Determine the [x, y] coordinate at the center of the cell enclosing the given text.  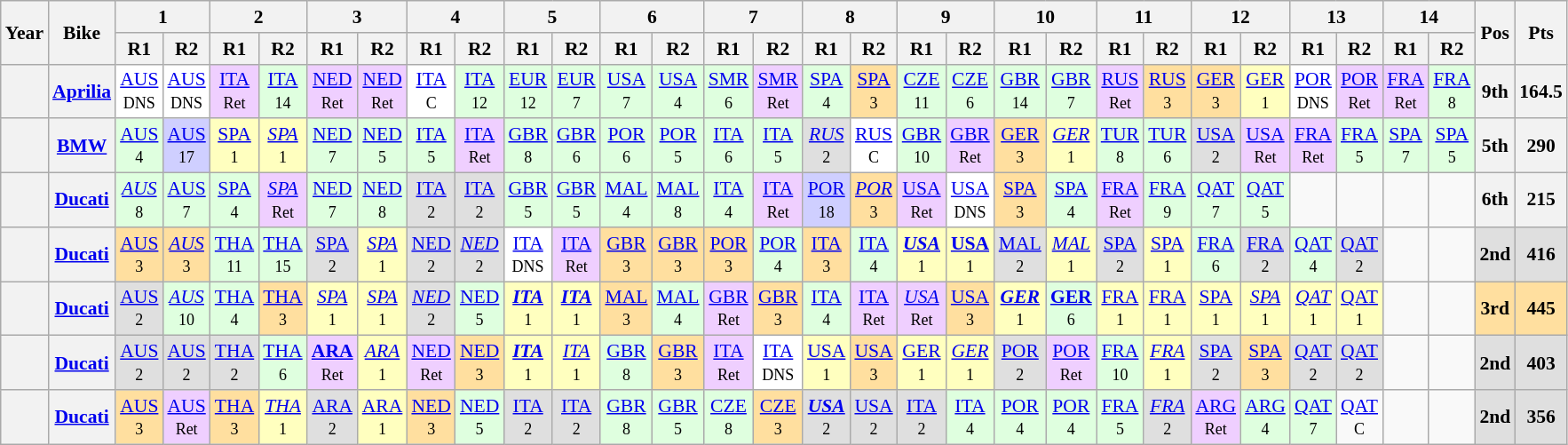
NED8 [383, 201]
6 [652, 17]
THA6 [282, 362]
GBR10 [922, 146]
5 [552, 17]
CZE3 [778, 417]
7 [753, 17]
TUR8 [1121, 146]
FRA10 [1121, 362]
RUSC [874, 146]
SPA5 [1452, 146]
5th [1495, 146]
3rd [1495, 309]
RUS2 [826, 146]
SMR6 [729, 91]
AUS8 [139, 201]
PORDNS [1313, 91]
THA15 [282, 254]
FRA9 [1167, 201]
ITA3 [826, 254]
POR6 [626, 146]
AUS4 [139, 146]
FRA8 [1452, 91]
QAT5 [1265, 201]
MAL8 [678, 201]
4 [455, 17]
THA11 [234, 254]
ARA2 [332, 417]
14 [1429, 17]
403 [1541, 362]
1 [163, 17]
MAL1 [1071, 254]
QATC [1359, 417]
POR18 [826, 201]
THA2 [234, 362]
10 [1046, 17]
USA7 [626, 91]
THA4 [234, 309]
AUS10 [186, 309]
ITA6 [729, 146]
ITA14 [282, 91]
290 [1541, 146]
TUR6 [1167, 146]
GBR7 [1071, 91]
6th [1495, 201]
Pts [1541, 32]
GER6 [1071, 309]
2 [259, 17]
AUSRet [186, 417]
CZE8 [729, 417]
215 [1541, 201]
USADNS [970, 201]
Aprilia [82, 91]
POR2 [1020, 362]
USA4 [678, 91]
3 [357, 17]
11 [1144, 17]
EUR7 [577, 91]
RUSRet [1121, 91]
POR5 [678, 146]
356 [1541, 417]
EUR12 [527, 91]
Bike [82, 32]
Pos [1495, 32]
8 [851, 17]
RUS3 [1167, 91]
SMRRet [778, 91]
FRA6 [1216, 254]
Year [25, 32]
CZE6 [970, 91]
12 [1239, 17]
BMW [82, 146]
MAL3 [626, 309]
AUS7 [186, 201]
GBR14 [1020, 91]
CZE11 [922, 91]
MAL2 [1020, 254]
GBR6 [577, 146]
ARGRet [1216, 417]
ARG4 [1265, 417]
13 [1336, 17]
THA1 [282, 417]
AUS17 [186, 146]
ARARet [332, 362]
SPA7 [1406, 146]
SPARet [282, 201]
9 [946, 17]
ITAC [431, 91]
445 [1541, 309]
9th [1495, 91]
QAT4 [1313, 254]
ITA12 [479, 91]
164.5 [1541, 91]
416 [1541, 254]
